For the text-containing cell, return its midpoint in [x, y] coordinate format. 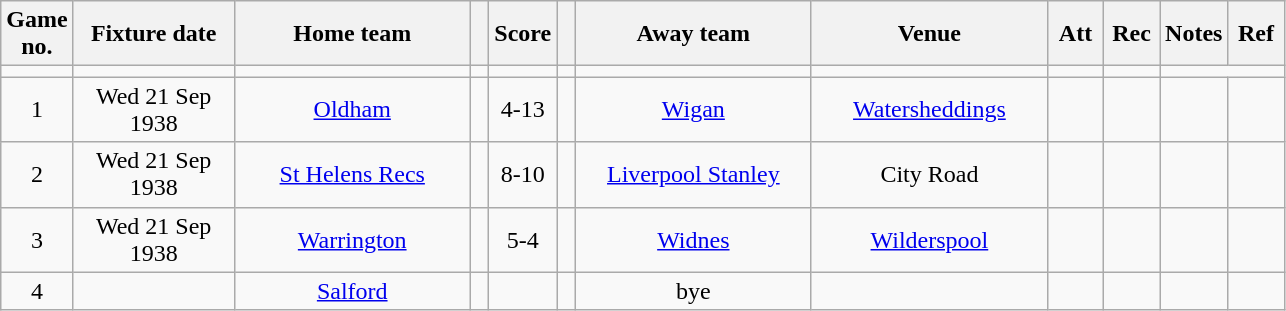
Att [1075, 34]
Away team [693, 34]
Liverpool Stanley [693, 174]
4-13 [523, 110]
Score [523, 34]
Venue [929, 34]
8-10 [523, 174]
Watersheddings [929, 110]
5-4 [523, 240]
Rec [1132, 34]
Home team [352, 34]
Ref [1256, 34]
Game no. [37, 34]
Widnes [693, 240]
City Road [929, 174]
2 [37, 174]
St Helens Recs [352, 174]
Oldham [352, 110]
1 [37, 110]
Wigan [693, 110]
4 [37, 291]
Notes [1194, 34]
Salford [352, 291]
Warrington [352, 240]
3 [37, 240]
bye [693, 291]
Wilderspool [929, 240]
Fixture date [154, 34]
